Scan for the cell matching the given text and deliver its [X, Y] coordinate at center. 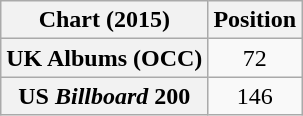
US Billboard 200 [104, 96]
Position [255, 20]
72 [255, 58]
146 [255, 96]
UK Albums (OCC) [104, 58]
Chart (2015) [104, 20]
